Find where the given text appears and provide that cell's center as [x, y] coordinate. 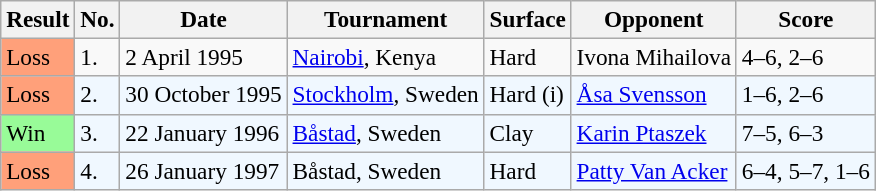
2. [98, 95]
Patty Van Acker [654, 170]
Opponent [654, 19]
4–6, 2–6 [806, 57]
6–4, 5–7, 1–6 [806, 170]
Clay [528, 133]
26 January 1997 [204, 170]
4. [98, 170]
Åsa Svensson [654, 95]
Hard (i) [528, 95]
Karin Ptaszek [654, 133]
Score [806, 19]
Ivona Mihailova [654, 57]
Date [204, 19]
Win [38, 133]
Result [38, 19]
30 October 1995 [204, 95]
Surface [528, 19]
Nairobi, Kenya [386, 57]
2 April 1995 [204, 57]
Stockholm, Sweden [386, 95]
1. [98, 57]
22 January 1996 [204, 133]
No. [98, 19]
Tournament [386, 19]
1–6, 2–6 [806, 95]
7–5, 6–3 [806, 133]
3. [98, 133]
